Detect which cell encompasses the target text, then output its (X, Y) center coordinate. 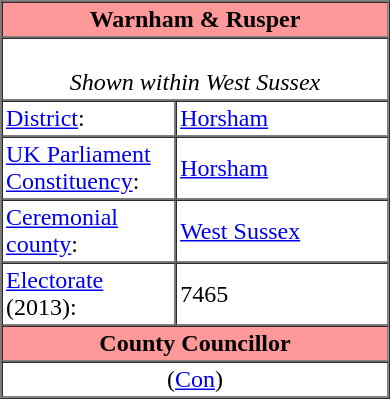
West Sussex (282, 232)
County Councillor (196, 344)
7465 (282, 294)
Electorate (2013): (89, 294)
Shown within West Sussex (196, 70)
Warnham & Rusper (196, 20)
District: (89, 118)
(Con) (196, 380)
UK Parliament Constituency: (89, 168)
Ceremonial county: (89, 232)
